Capture the cell that displays the provided text and extract its (x, y) central coordinate. 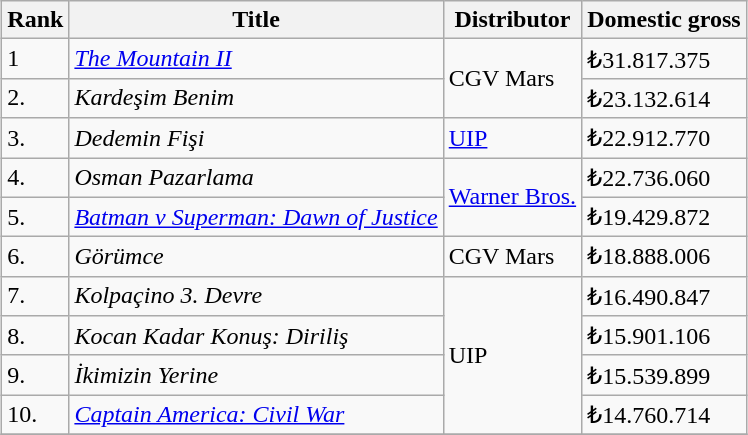
Kardeşim Benim (256, 98)
Kolpaçino 3. Devre (256, 296)
Warner Bros. (512, 198)
Distributor (512, 20)
9. (36, 375)
2. (36, 98)
4. (36, 178)
1 (36, 59)
₺15.539.899 (664, 375)
₺14.760.714 (664, 415)
6. (36, 257)
3. (36, 138)
₺15.901.106 (664, 336)
₺18.888.006 (664, 257)
₺22.912.770 (664, 138)
8. (36, 336)
₺19.429.872 (664, 217)
₺16.490.847 (664, 296)
Captain America: Civil War (256, 415)
₺31.817.375 (664, 59)
Domestic gross (664, 20)
5. (36, 217)
10. (36, 415)
İkimizin Yerine (256, 375)
Rank (36, 20)
Osman Pazarlama (256, 178)
Görümce (256, 257)
₺22.736.060 (664, 178)
The Mountain II (256, 59)
Title (256, 20)
₺23.132.614 (664, 98)
Dedemin Fişi (256, 138)
Batman v Superman: Dawn of Justice (256, 217)
Kocan Kadar Konuş: Diriliş (256, 336)
7. (36, 296)
